Provide the [x, y] coordinate of the cell's center where the given text is located.  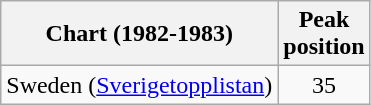
Sweden (Sverigetopplistan) [140, 85]
35 [324, 85]
Chart (1982-1983) [140, 34]
Peakposition [324, 34]
